Return the [X, Y] coordinate for the center point of the cell that contains the specified text.  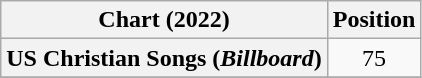
75 [374, 58]
Position [374, 20]
Chart (2022) [164, 20]
US Christian Songs (Billboard) [164, 58]
